Search for the cell housing the specified text and yield its [x, y] center coordinate. 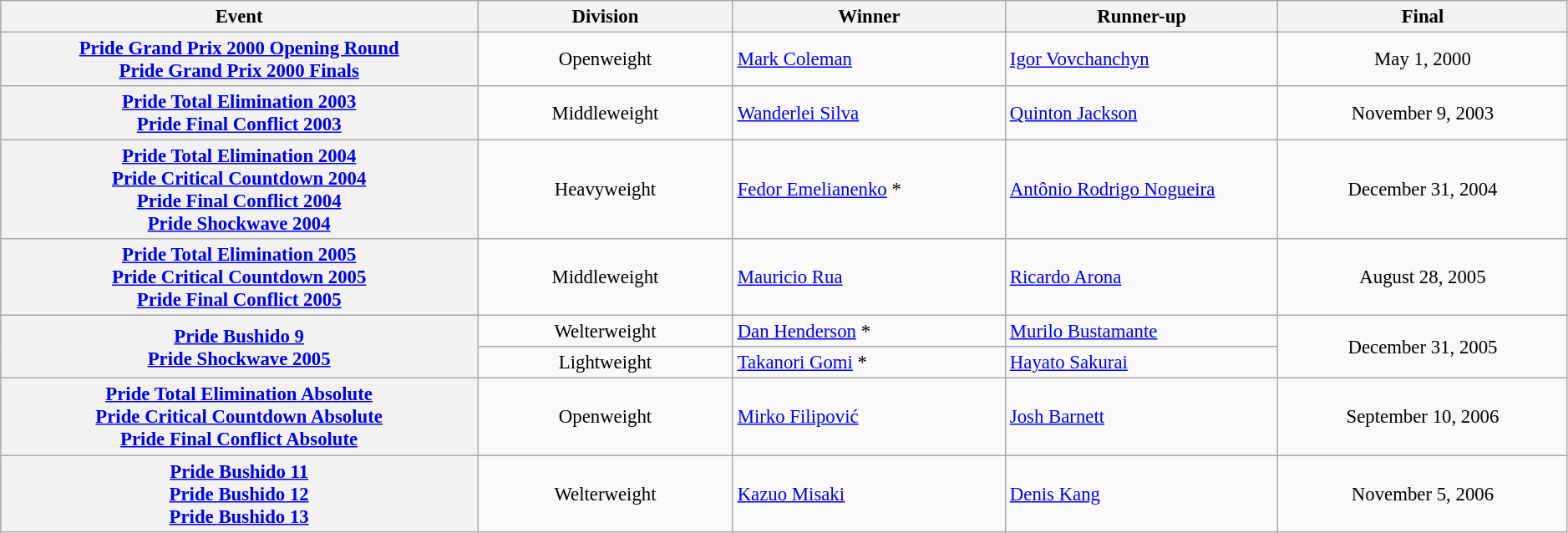
Winner [869, 17]
Fedor Emelianenko * [869, 190]
December 31, 2004 [1423, 190]
Pride Bushido 9 Pride Shockwave 2005 [239, 348]
Lightweight [606, 363]
Pride Total Elimination 2005 Pride Critical Countdown 2005 Pride Final Conflict 2005 [239, 277]
September 10, 2006 [1423, 417]
August 28, 2005 [1423, 277]
Final [1423, 17]
Runner-up [1142, 17]
Pride Total Elimination Absolute Pride Critical Countdown Absolute Pride Final Conflict Absolute [239, 417]
Dan Henderson * [869, 332]
Igor Vovchanchyn [1142, 60]
November 9, 2003 [1423, 114]
Takanori Gomi * [869, 363]
Mark Coleman [869, 60]
Hayato Sakurai [1142, 363]
May 1, 2000 [1423, 60]
Wanderlei Silva [869, 114]
Division [606, 17]
December 31, 2005 [1423, 348]
Quinton Jackson [1142, 114]
Josh Barnett [1142, 417]
Mirko Filipović [869, 417]
Ricardo Arona [1142, 277]
Heavyweight [606, 190]
Kazuo Misaki [869, 494]
Pride Grand Prix 2000 Opening Round Pride Grand Prix 2000 Finals [239, 60]
Pride Total Elimination 2003 Pride Final Conflict 2003 [239, 114]
Murilo Bustamante [1142, 332]
Event [239, 17]
Denis Kang [1142, 494]
Mauricio Rua [869, 277]
Pride Bushido 11 Pride Bushido 12 Pride Bushido 13 [239, 494]
November 5, 2006 [1423, 494]
Pride Total Elimination 2004 Pride Critical Countdown 2004 Pride Final Conflict 2004 Pride Shockwave 2004 [239, 190]
Antônio Rodrigo Nogueira [1142, 190]
